Output the [x, y] coordinate of the center of the cell containing the given text.  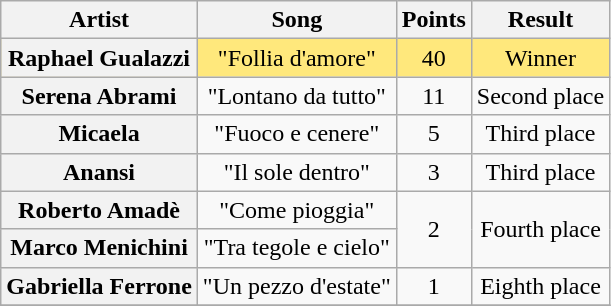
"Lontano da tutto" [296, 96]
Anansi [100, 172]
Serena Abrami [100, 96]
"Un pezzo d'estate" [296, 286]
Gabriella Ferrone [100, 286]
Fourth place [540, 229]
40 [434, 58]
Micaela [100, 134]
Raphael Gualazzi [100, 58]
Second place [540, 96]
Artist [100, 20]
11 [434, 96]
5 [434, 134]
Winner [540, 58]
"Follia d'amore" [296, 58]
Marco Menichini [100, 248]
2 [434, 229]
"Tra tegole e cielo" [296, 248]
Roberto Amadè [100, 210]
"Fuoco e cenere" [296, 134]
Points [434, 20]
Eighth place [540, 286]
Result [540, 20]
"Come pioggia" [296, 210]
Song [296, 20]
1 [434, 286]
3 [434, 172]
"Il sole dentro" [296, 172]
